Locate the cell with the specified text and output its [x, y] center coordinate. 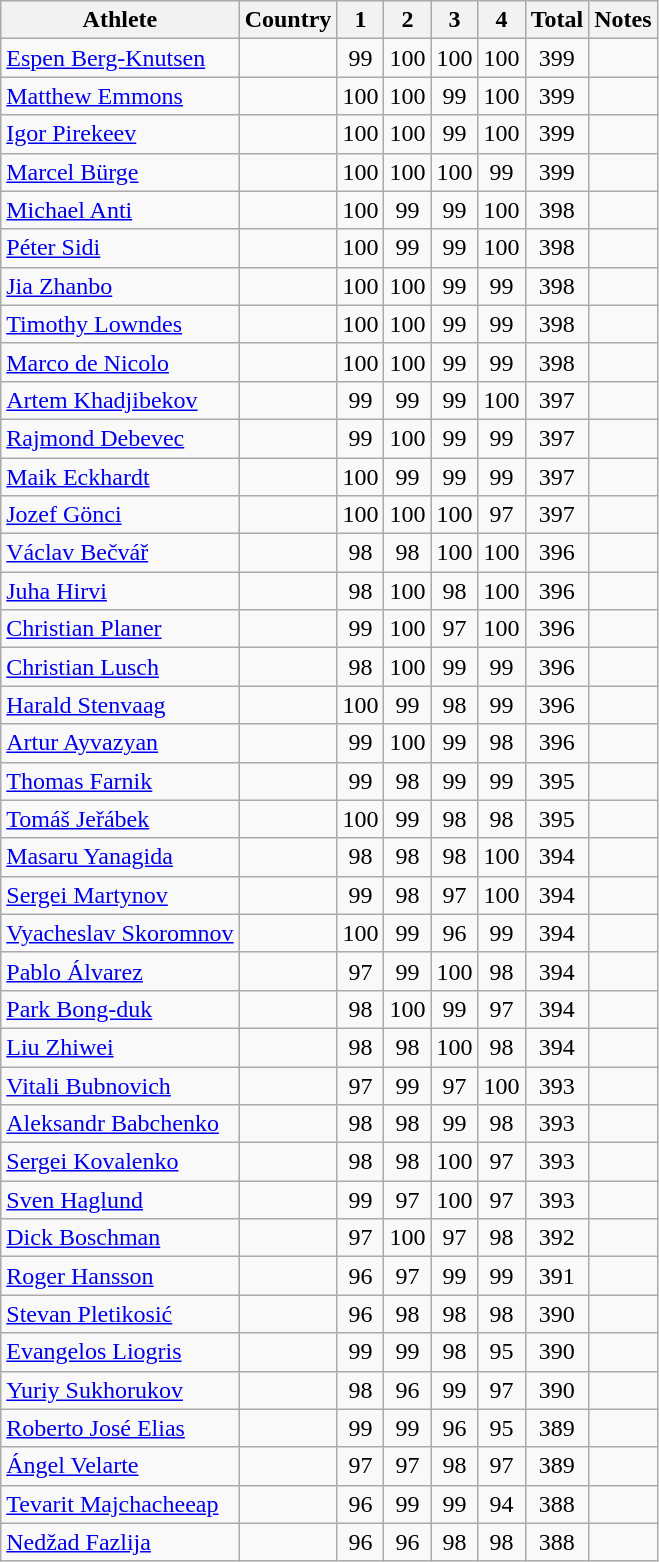
Athlete [120, 20]
Michael Anti [120, 210]
Christian Lusch [120, 667]
Dick Boschman [120, 1238]
Yuriy Sukhorukov [120, 1390]
Liu Zhiwei [120, 1047]
2 [408, 20]
Václav Bečvář [120, 553]
Harald Stenvaag [120, 705]
Masaru Yanagida [120, 857]
Juha Hirvi [120, 591]
Igor Pirekeev [120, 134]
Maik Eckhardt [120, 477]
Vitali Bubnovich [120, 1085]
Christian Planer [120, 629]
Artem Khadjibekov [120, 400]
Tevarit Majchacheeap [120, 1504]
Rajmond Debevec [120, 438]
Sergei Kovalenko [120, 1162]
Timothy Lowndes [120, 324]
4 [502, 20]
Park Bong-duk [120, 1009]
Aleksandr Babchenko [120, 1124]
Thomas Farnik [120, 781]
3 [454, 20]
Pablo Álvarez [120, 971]
Espen Berg-Knutsen [120, 58]
Jozef Gönci [120, 515]
1 [360, 20]
Matthew Emmons [120, 96]
Roger Hansson [120, 1276]
Ángel Velarte [120, 1466]
Marcel Bürge [120, 172]
Roberto José Elias [120, 1428]
Vyacheslav Skoromnov [120, 933]
Evangelos Liogris [120, 1352]
Notes [623, 20]
Jia Zhanbo [120, 286]
Total [557, 20]
392 [557, 1238]
94 [502, 1504]
Marco de Nicolo [120, 362]
Péter Sidi [120, 248]
Country [288, 20]
Stevan Pletikosić [120, 1314]
Sergei Martynov [120, 895]
Nedžad Fazlija [120, 1542]
391 [557, 1276]
Tomáš Jeřábek [120, 819]
Sven Haglund [120, 1200]
Artur Ayvazyan [120, 743]
